Determine the (x, y) coordinate at the center of the cell enclosing the given text.  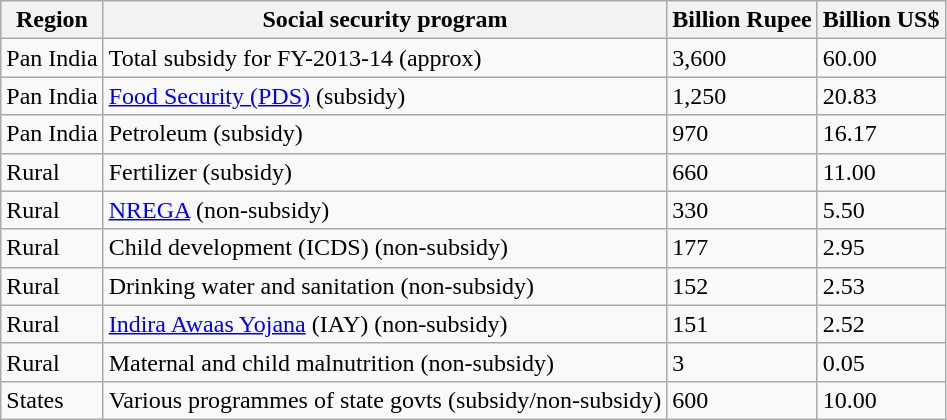
152 (742, 286)
Petroleum (subsidy) (385, 134)
3 (742, 362)
2.53 (881, 286)
2.52 (881, 324)
Indira Awaas Yojana (IAY) (non-subsidy) (385, 324)
Social security program (385, 20)
60.00 (881, 58)
330 (742, 210)
0.05 (881, 362)
Drinking water and sanitation (non-subsidy) (385, 286)
10.00 (881, 400)
11.00 (881, 172)
5.50 (881, 210)
16.17 (881, 134)
Billion US$ (881, 20)
151 (742, 324)
Total subsidy for FY-2013-14 (approx) (385, 58)
Region (52, 20)
1,250 (742, 96)
177 (742, 248)
States (52, 400)
3,600 (742, 58)
Fertilizer (subsidy) (385, 172)
Food Security (PDS) (subsidy) (385, 96)
600 (742, 400)
Maternal and child malnutrition (non-subsidy) (385, 362)
Billion Rupee (742, 20)
Various programmes of state govts (subsidy/non-subsidy) (385, 400)
660 (742, 172)
970 (742, 134)
NREGA (non-subsidy) (385, 210)
2.95 (881, 248)
Child development (ICDS) (non-subsidy) (385, 248)
20.83 (881, 96)
